Provide the [X, Y] coordinate of the cell's center where the given text is located.  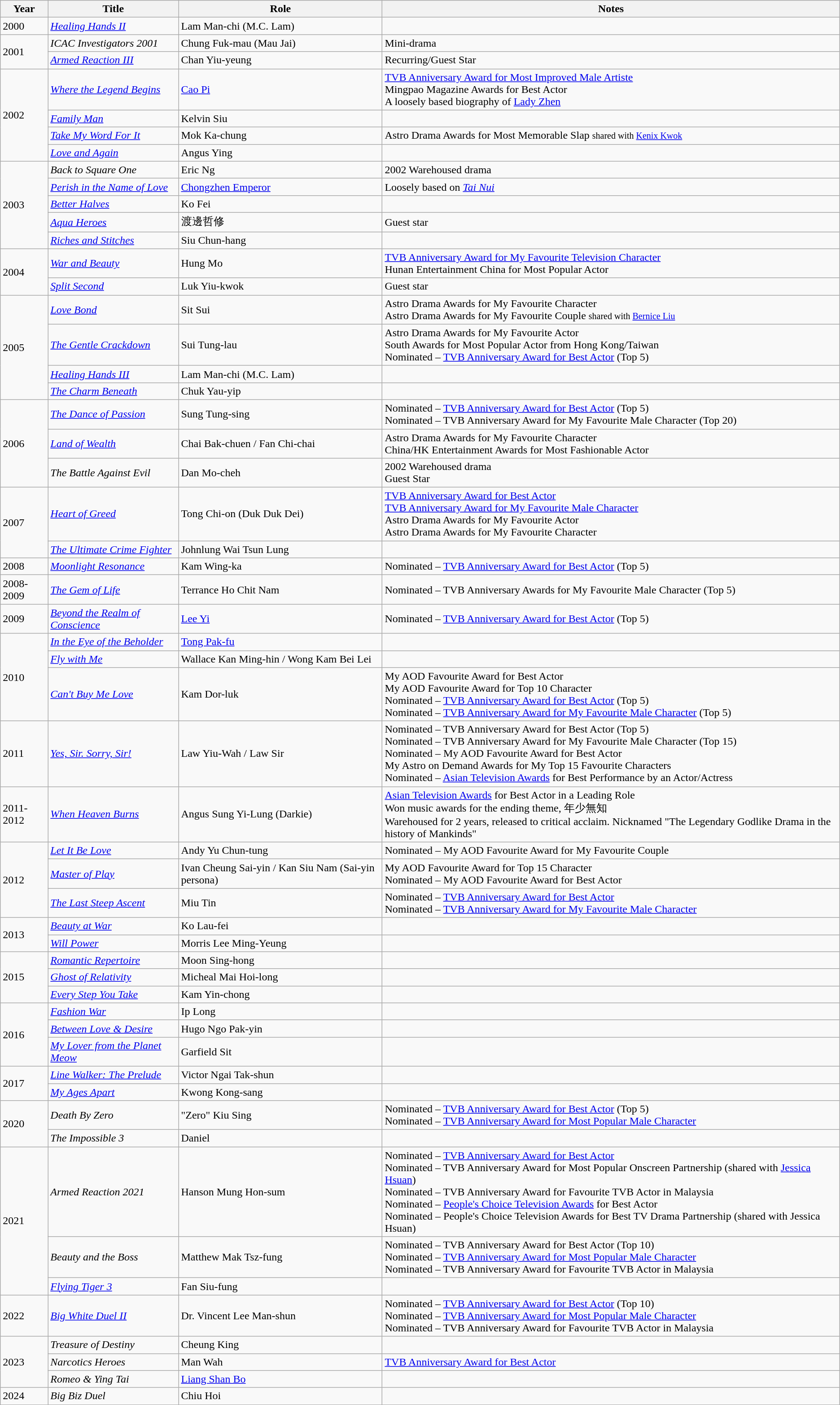
2012 [24, 880]
Garfield Sit [280, 1051]
Line Walker: The Prelude [113, 1075]
Take My Word For It [113, 136]
2017 [24, 1083]
Tong Chi-on (Duk Duk Dei) [280, 514]
Big Biz Duel [113, 1396]
2010 [24, 677]
Cheung King [280, 1345]
Matthew Mak Tsz-fung [280, 1257]
The Impossible 3 [113, 1138]
Fashion War [113, 1011]
2002 Warehoused drama [611, 170]
Role [280, 9]
Year [24, 9]
Sit Sui [280, 310]
Luk Yiu-kwok [280, 286]
Ivan Cheung Sai-yin / Kan Siu Nam (Sai-yin persona) [280, 874]
Moonlight Resonance [113, 566]
Hugo Ngo Pak-yin [280, 1028]
Hanson Mung Hon-sum [280, 1192]
Will Power [113, 943]
Healing Hands III [113, 374]
2013 [24, 935]
Kam Yin-chong [280, 994]
Kam Dor-luk [280, 694]
渡邊哲修 [280, 222]
ICAC Investigators 2001 [113, 43]
The Ultimate Crime Fighter [113, 549]
Astro Drama Awards for Most Memorable Slap shared with Kenix Kwok [611, 136]
Back to Square One [113, 170]
2011-2012 [24, 814]
Romantic Repertoire [113, 960]
In the Eye of the Beholder [113, 642]
2006 [24, 443]
Sui Tung-lau [280, 345]
2002 Warehoused drama Guest Star [611, 473]
Better Halves [113, 204]
Aqua Heroes [113, 222]
Tong Pak-fu [280, 642]
Loosely based on Tai Nui [611, 187]
Victor Ngai Tak-shun [280, 1075]
Flying Tiger 3 [113, 1286]
Angus Ying [280, 153]
Can't Buy Me Love [113, 694]
The Charm Beneath [113, 391]
Terrance Ho Chit Nam [280, 590]
2024 [24, 1396]
Love Bond [113, 310]
Split Second [113, 286]
Morris Lee Ming-Yeung [280, 943]
The Dance of Passion [113, 414]
Law Yiu-Wah / Law Sir [280, 754]
2003 [24, 205]
2015 [24, 977]
Between Love & Desire [113, 1028]
Fly with Me [113, 659]
Wallace Kan Ming-hin / Wong Kam Bei Lei [280, 659]
Sung Tung-sing [280, 414]
Chiu Hoi [280, 1396]
Heart of Greed [113, 514]
Astro Drama Awards for My Favourite CharacterChina/HK Entertainment Awards for Most Fashionable Actor [611, 443]
Nominated – TVB Anniversary Award for Best ActorNominated – TVB Anniversary Award for My Favourite Male Character [611, 903]
Miu Tin [280, 903]
Dr. Vincent Lee Man-shun [280, 1316]
Man Wah [280, 1362]
2023 [24, 1362]
Armed Reaction III [113, 60]
Perish in the Name of Love [113, 187]
2004 [24, 272]
Ko Fei [280, 204]
TVB Anniversary Award for My Favourite Television CharacterHunan Entertainment China for Most Popular Actor [611, 263]
My Lover from the Planet Meow [113, 1051]
Where the Legend Begins [113, 89]
My Ages Apart [113, 1092]
The Battle Against Evil [113, 473]
Riches and Stitches [113, 240]
Nominated – TVB Anniversary Award for Best Actor (Top 5)Nominated – TVB Anniversary Award for My Favourite Male Character (Top 20) [611, 414]
Healing Hands II [113, 26]
Title [113, 9]
Cao Pi [280, 89]
Chongzhen Emperor [280, 187]
Micheal Mai Hoi-long [280, 977]
2001 [24, 52]
The Gentle Crackdown [113, 345]
2009 [24, 619]
Johnlung Wai Tsun Lung [280, 549]
Let It Be Love [113, 851]
Death By Zero [113, 1115]
Romeo & Ying Tai [113, 1379]
Yes, Sir. Sorry, Sir! [113, 754]
Mini-drama [611, 43]
War and Beauty [113, 263]
TVB Anniversary Award for Most Improved Male ArtisteMingpao Magazine Awards for Best Actor A loosely based biography of Lady Zhen [611, 89]
Andy Yu Chun-tung [280, 851]
Nominated – My AOD Favourite Award for My Favourite Couple [611, 851]
Land of Wealth [113, 443]
Narcotics Heroes [113, 1362]
Chai Bak-chuen / Fan Chi-chai [280, 443]
Eric Ng [280, 170]
2021 [24, 1221]
2005 [24, 347]
Daniel [280, 1138]
Moon Sing-hong [280, 960]
2008 [24, 566]
2011 [24, 754]
Nominated – TVB Anniversary Awards for My Favourite Male Character (Top 5) [611, 590]
Beyond the Realm of Conscience [113, 619]
Mok Ka-chung [280, 136]
When Heaven Burns [113, 814]
Armed Reaction 2021 [113, 1192]
Love and Again [113, 153]
"Zero" Kiu Sing [280, 1115]
Treasure of Destiny [113, 1345]
Kwong Kong-sang [280, 1092]
Ip Long [280, 1011]
Chan Yiu-yeung [280, 60]
Lee Yi [280, 619]
Nominated – TVB Anniversary Award for Best Actor (Top 5)Nominated – TVB Anniversary Award for Most Popular Male Character [611, 1115]
Ko Lau-fei [280, 926]
Chung Fuk-mau (Mau Jai) [280, 43]
My AOD Favourite Award for Top 15 CharacterNominated – My AOD Favourite Award for Best Actor [611, 874]
Ghost of Relativity [113, 977]
Family Man [113, 119]
Notes [611, 9]
Hung Mo [280, 263]
Dan Mo-cheh [280, 473]
Fan Siu-fung [280, 1286]
2016 [24, 1034]
Kelvin Siu [280, 119]
The Gem of Life [113, 590]
2000 [24, 26]
Master of Play [113, 874]
Big White Duel II [113, 1316]
Beauty at War [113, 926]
2020 [24, 1124]
TVB Anniversary Award for Best Actor [611, 1362]
2002 [24, 115]
Angus Sung Yi-Lung (Darkie) [280, 814]
Liang Shan Bo [280, 1379]
The Last Steep Ascent [113, 903]
Recurring/Guest Star [611, 60]
Kam Wing-ka [280, 566]
2008-2009 [24, 590]
Astro Drama Awards for My Favourite CharacterAstro Drama Awards for My Favourite Couple shared with Bernice Liu [611, 310]
2022 [24, 1316]
Beauty and the Boss [113, 1257]
Chuk Yau-yip [280, 391]
Siu Chun-hang [280, 240]
Every Step You Take [113, 994]
2007 [24, 522]
